Locate the cell with the specified text and output its [X, Y] center coordinate. 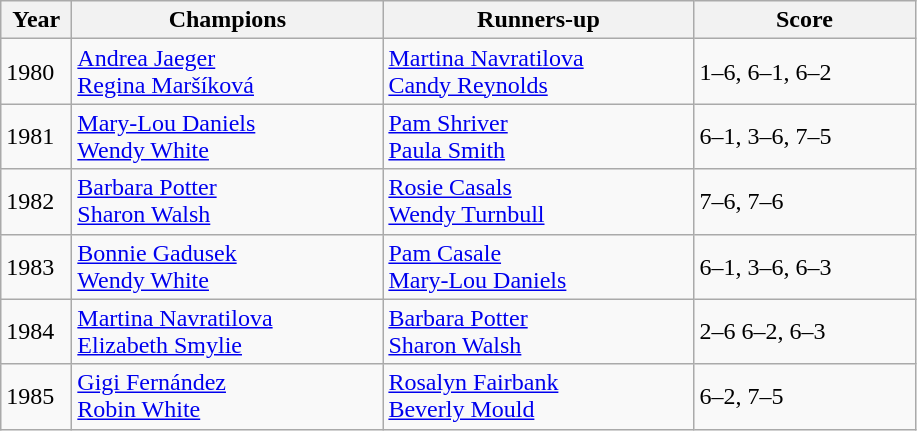
Score [804, 20]
Martina Navratilova Candy Reynolds [538, 72]
Gigi Fernández Robin White [228, 396]
1982 [36, 202]
1981 [36, 136]
Andrea Jaeger Regina Maršíková [228, 72]
Runners-up [538, 20]
Mary-Lou Daniels Wendy White [228, 136]
Year [36, 20]
6–1, 3–6, 6–3 [804, 266]
Champions [228, 20]
Pam Shriver Paula Smith [538, 136]
Rosalyn Fairbank Beverly Mould [538, 396]
Bonnie Gadusek Wendy White [228, 266]
1–6, 6–1, 6–2 [804, 72]
7–6, 7–6 [804, 202]
Rosie Casals Wendy Turnbull [538, 202]
Pam Casale Mary-Lou Daniels [538, 266]
6–2, 7–5 [804, 396]
2–6 6–2, 6–3 [804, 332]
1980 [36, 72]
1985 [36, 396]
1984 [36, 332]
6–1, 3–6, 7–5 [804, 136]
1983 [36, 266]
Martina Navratilova Elizabeth Smylie [228, 332]
